Output the [x, y] coordinate of the center of the cell containing the given text.  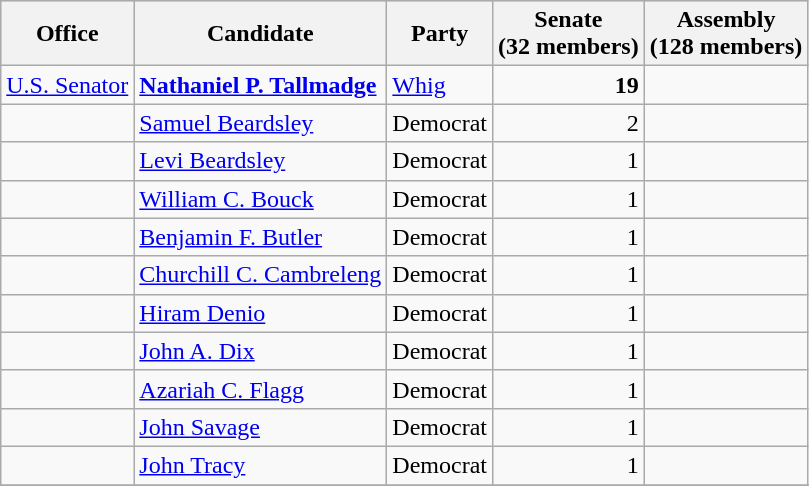
William C. Bouck [260, 199]
John A. Dix [260, 351]
2 [569, 123]
U.S. Senator [68, 85]
John Tracy [260, 465]
Hiram Denio [260, 313]
Nathaniel P. Tallmadge [260, 85]
Party [440, 34]
Azariah C. Flagg [260, 389]
Whig [440, 85]
Levi Beardsley [260, 161]
Assembly (128 members) [726, 34]
Candidate [260, 34]
Samuel Beardsley [260, 123]
John Savage [260, 427]
Office [68, 34]
Churchill C. Cambreleng [260, 275]
Senate (32 members) [569, 34]
19 [569, 85]
Benjamin F. Butler [260, 237]
